Search for the cell housing the specified text and yield its (X, Y) center coordinate. 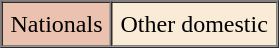
Other domestic (194, 24)
Nationals (57, 24)
